Return (x, y) of the center of cell containing provided text 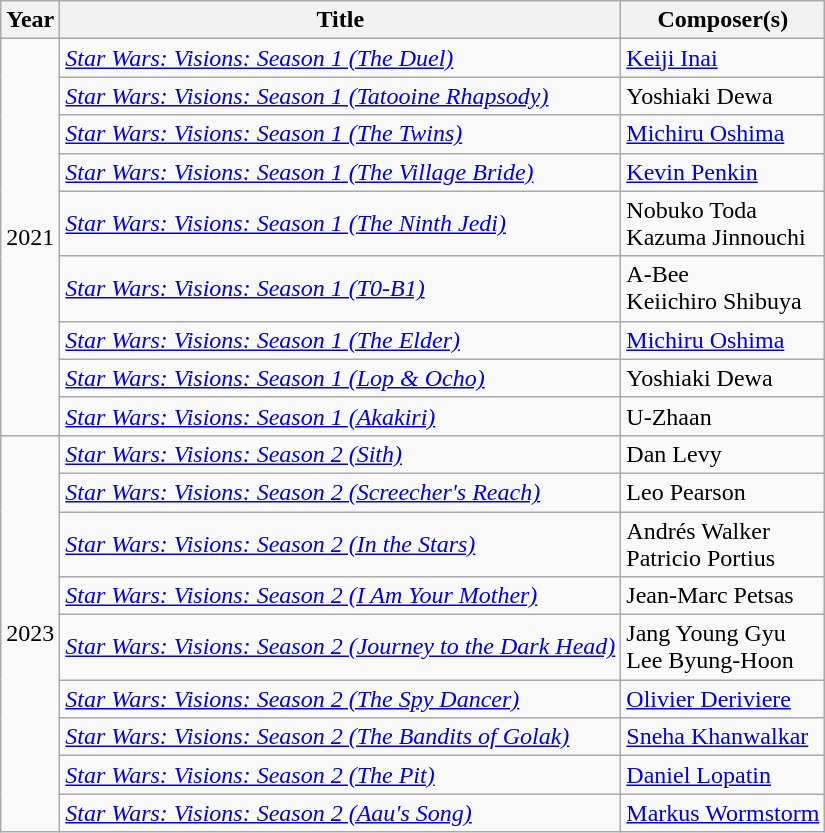
Andrés WalkerPatricio Portius (723, 544)
Star Wars: Visions: Season 2 (Sith) (340, 454)
U-Zhaan (723, 416)
A-BeeKeiichiro Shibuya (723, 288)
Star Wars: Visions: Season 1 (Lop & Ocho) (340, 378)
Star Wars: Visions: Season 1 (The Twins) (340, 134)
Jean-Marc Petsas (723, 596)
Daniel Lopatin (723, 775)
Star Wars: Visions: Season 2 (The Spy Dancer) (340, 699)
Kevin Penkin (723, 172)
Star Wars: Visions: Season 2 (In the Stars) (340, 544)
Star Wars: Visions: Season 2 (Aau's Song) (340, 813)
Star Wars: Visions: Season 2 (I Am Your Mother) (340, 596)
Star Wars: Visions: Season 1 (Akakiri) (340, 416)
Sneha Khanwalkar (723, 737)
Star Wars: Visions: Season 1 (Tatooine Rhapsody) (340, 96)
2023 (30, 634)
Star Wars: Visions: Season 2 (Screecher's Reach) (340, 492)
Star Wars: Visions: Season 1 (The Ninth Jedi) (340, 224)
Star Wars: Visions: Season 1 (T0-B1) (340, 288)
Star Wars: Visions: Season 1 (The Village Bride) (340, 172)
Star Wars: Visions: Season 1 (The Duel) (340, 58)
Title (340, 20)
Star Wars: Visions: Season 2 (Journey to the Dark Head) (340, 648)
Jang Young GyuLee Byung-Hoon (723, 648)
Star Wars: Visions: Season 1 (The Elder) (340, 340)
Leo Pearson (723, 492)
Dan Levy (723, 454)
Keiji Inai (723, 58)
Star Wars: Visions: Season 2 (The Pit) (340, 775)
Star Wars: Visions: Season 2 (The Bandits of Golak) (340, 737)
Olivier Deriviere (723, 699)
Nobuko TodaKazuma Jinnouchi (723, 224)
2021 (30, 238)
Year (30, 20)
Markus Wormstorm (723, 813)
Composer(s) (723, 20)
